Capture the cell that displays the provided text and extract its (x, y) central coordinate. 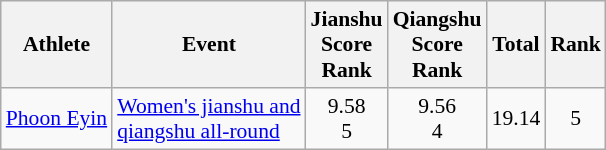
Phoon Eyin (56, 118)
Women's jianshu andqiangshu all-round (208, 118)
Event (208, 44)
Rank (576, 44)
19.14 (516, 118)
JianshuScoreRank (347, 44)
5 (576, 118)
Total (516, 44)
QiangshuScoreRank (438, 44)
9.585 (347, 118)
9.564 (438, 118)
Athlete (56, 44)
